Identify which cell holds the provided text, then report its (x, y) central coordinate. 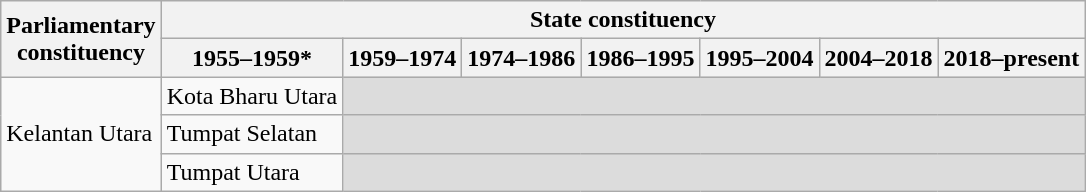
Kota Bharu Utara (252, 96)
1955–1959* (252, 58)
Parliamentaryconstituency (81, 39)
2018–present (1012, 58)
Tumpat Selatan (252, 134)
1995–2004 (760, 58)
Tumpat Utara (252, 172)
State constituency (623, 20)
1974–1986 (522, 58)
1986–1995 (640, 58)
2004–2018 (878, 58)
1959–1974 (402, 58)
Kelantan Utara (81, 134)
